Provide the [X, Y] coordinate of the cell's center where the given text is located.  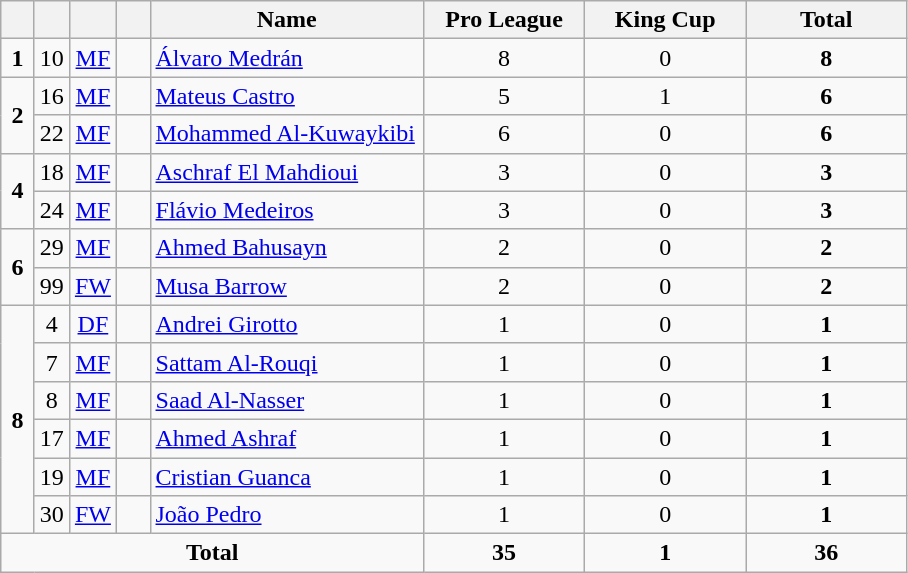
36 [826, 553]
Cristian Guanca [287, 477]
Ahmed Bahusayn [287, 248]
18 [52, 172]
19 [52, 477]
João Pedro [287, 515]
Musa Barrow [287, 286]
Name [287, 20]
Álvaro Medrán [287, 58]
Aschraf El Mahdioui [287, 172]
Flávio Medeiros [287, 210]
Sattam Al-Rouqi [287, 362]
22 [52, 134]
Mateus Castro [287, 96]
Ahmed Ashraf [287, 438]
17 [52, 438]
99 [52, 286]
29 [52, 248]
Andrei Girotto [287, 324]
Pro League [504, 20]
5 [504, 96]
35 [504, 553]
DF [92, 324]
24 [52, 210]
Mohammed Al-Kuwaykibi [287, 134]
7 [52, 362]
Saad Al-Nasser [287, 400]
16 [52, 96]
30 [52, 515]
10 [52, 58]
King Cup [666, 20]
